Return the (X, Y) coordinate for the center point of the cell that contains the specified text.  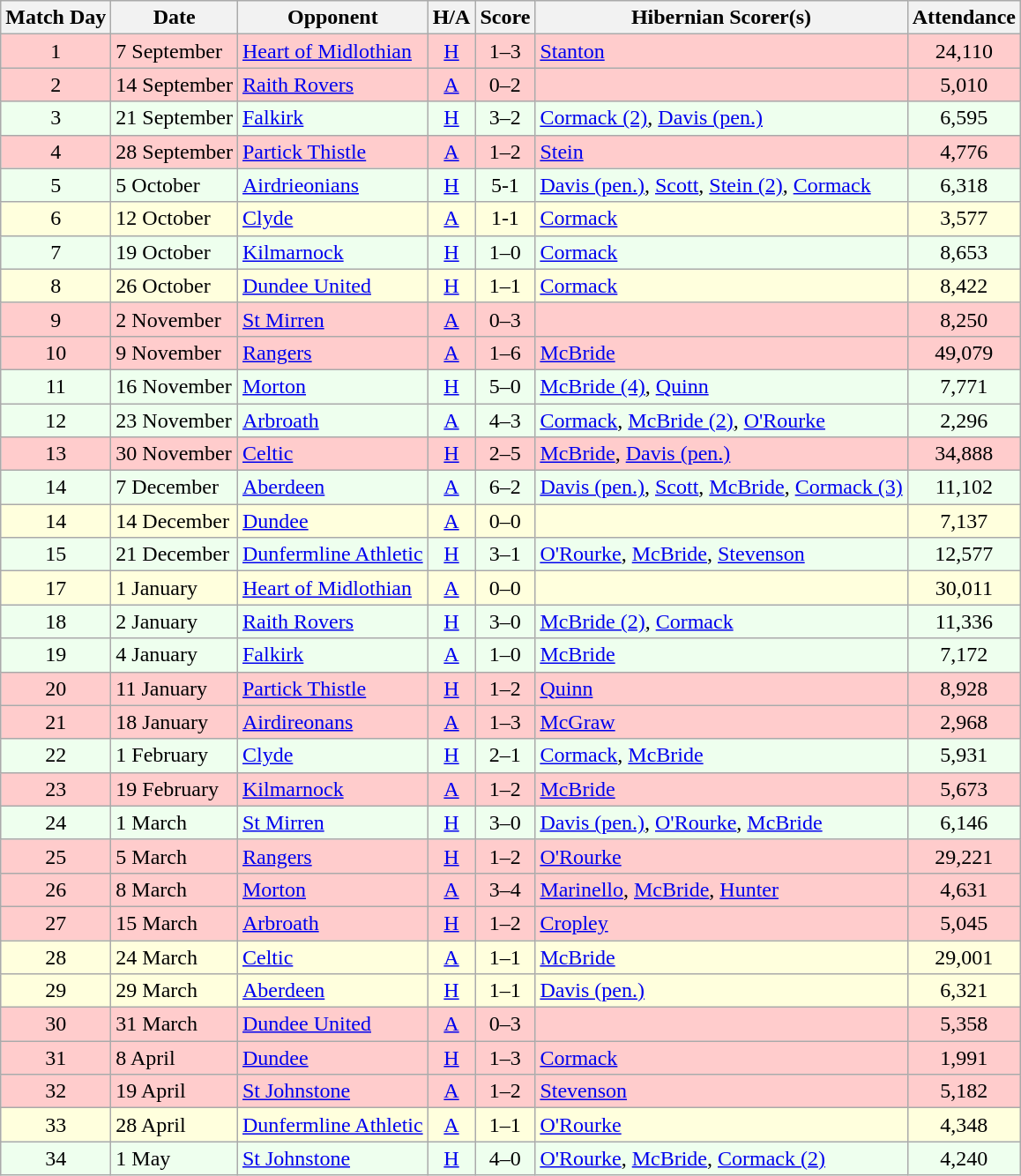
30 November (175, 454)
8 (56, 286)
7,137 (964, 521)
Cormack, McBride (721, 755)
5,358 (964, 1024)
Score (505, 18)
O'Rourke, McBride, Stevenson (721, 555)
12,577 (964, 555)
19 (56, 655)
Quinn (721, 688)
18 January (175, 722)
21 December (175, 555)
31 (56, 1058)
3–1 (505, 555)
15 (56, 555)
30 (56, 1024)
4,631 (964, 889)
5,673 (964, 789)
10 (56, 353)
5-1 (505, 185)
20 (56, 688)
McBride (4), Quinn (721, 386)
McBride (2), Cormack (721, 621)
2,968 (964, 722)
3,577 (964, 219)
5–0 (505, 386)
19 October (175, 252)
Cropley (721, 923)
Marinello, McBride, Hunter (721, 889)
Davis (pen.) (721, 991)
2 (56, 85)
28 (56, 956)
1 January (175, 588)
28 April (175, 1125)
11 (56, 386)
McBride, Davis (pen.) (721, 454)
8,422 (964, 286)
11 January (175, 688)
6,146 (964, 822)
9 November (175, 353)
Stein (721, 152)
15 March (175, 923)
5,045 (964, 923)
18 (56, 621)
4 January (175, 655)
24 (56, 822)
6,321 (964, 991)
1-1 (505, 219)
Stevenson (721, 1091)
5 March (175, 856)
21 September (175, 118)
1–6 (505, 353)
Davis (pen.), O'Rourke, McBride (721, 822)
24,110 (964, 51)
0–2 (505, 85)
19 April (175, 1091)
29 March (175, 991)
1 March (175, 822)
12 October (175, 219)
5 October (175, 185)
6 (56, 219)
9 (56, 319)
6,595 (964, 118)
4,240 (964, 1158)
34,888 (964, 454)
Opponent (332, 18)
Date (175, 18)
6,318 (964, 185)
2–5 (505, 454)
Davis (pen.), Scott, Stein (2), Cormack (721, 185)
23 (56, 789)
H/A (451, 18)
Hibernian Scorer(s) (721, 18)
34 (56, 1158)
49,079 (964, 353)
Airdireonans (332, 722)
Match Day (56, 18)
Stanton (721, 51)
5,931 (964, 755)
7 December (175, 488)
8 April (175, 1058)
11,336 (964, 621)
2 January (175, 621)
Davis (pen.), Scott, McBride, Cormack (3) (721, 488)
8 March (175, 889)
6–2 (505, 488)
24 March (175, 956)
14 December (175, 521)
25 (56, 856)
7 September (175, 51)
1 February (175, 755)
2 November (175, 319)
14 September (175, 85)
3–2 (505, 118)
4,776 (964, 152)
4–3 (505, 421)
1 (56, 51)
17 (56, 588)
5,010 (964, 85)
21 (56, 722)
26 (56, 889)
29 (56, 991)
32 (56, 1091)
7,172 (964, 655)
1,991 (964, 1058)
27 (56, 923)
11,102 (964, 488)
5,182 (964, 1091)
23 November (175, 421)
3–4 (505, 889)
1 May (175, 1158)
4–0 (505, 1158)
4,348 (964, 1125)
33 (56, 1125)
2–1 (505, 755)
30,011 (964, 588)
28 September (175, 152)
31 March (175, 1024)
O'Rourke, McBride, Cormack (2) (721, 1158)
29,221 (964, 856)
16 November (175, 386)
8,250 (964, 319)
26 October (175, 286)
29,001 (964, 956)
Cormack, McBride (2), O'Rourke (721, 421)
McGraw (721, 722)
22 (56, 755)
3 (56, 118)
12 (56, 421)
Airdrieonians (332, 185)
Cormack (2), Davis (pen.) (721, 118)
7 (56, 252)
8,928 (964, 688)
Attendance (964, 18)
5 (56, 185)
2,296 (964, 421)
19 February (175, 789)
7,771 (964, 386)
13 (56, 454)
8,653 (964, 252)
4 (56, 152)
